Return [x, y] of the center of cell containing provided text 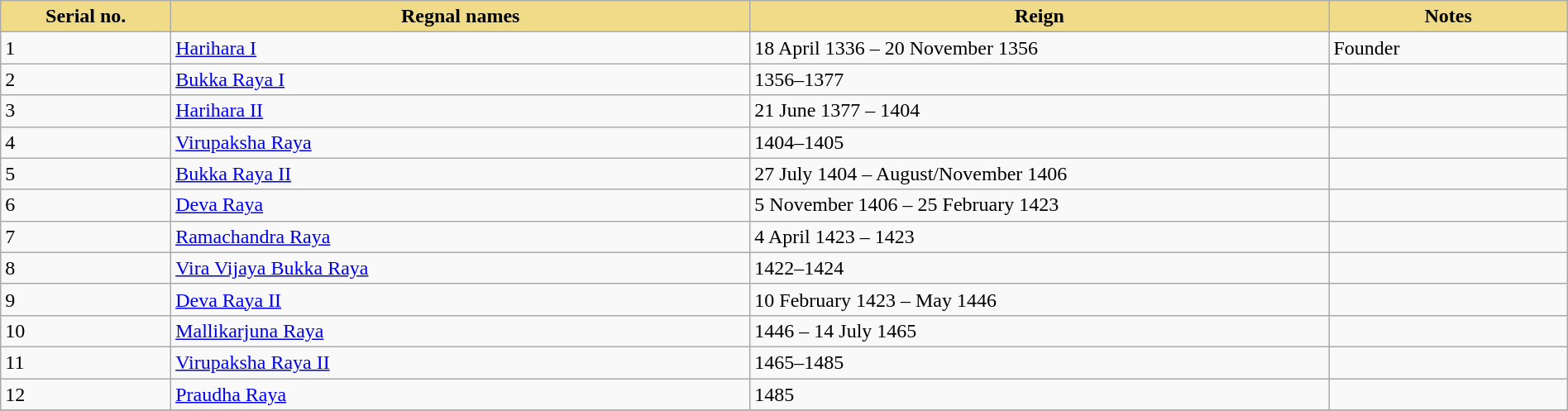
Virupaksha Raya II [461, 362]
9 [86, 299]
3 [86, 111]
Serial no. [86, 17]
Deva Raya II [461, 299]
Bukka Raya I [461, 79]
Founder [1448, 48]
Vira Vijaya Bukka Raya [461, 268]
Ramachandra Raya [461, 237]
6 [86, 205]
10 [86, 331]
Harihara I [461, 48]
7 [86, 237]
Praudha Raya [461, 394]
Virupaksha Raya [461, 142]
5 [86, 174]
Bukka Raya II [461, 174]
1422–1424 [1040, 268]
1465–1485 [1040, 362]
4 April 1423 – 1423 [1040, 237]
5 November 1406 – 25 February 1423 [1040, 205]
11 [86, 362]
1485 [1040, 394]
Reign [1040, 17]
1446 – 14 July 1465 [1040, 331]
2 [86, 79]
8 [86, 268]
Deva Raya [461, 205]
Mallikarjuna Raya [461, 331]
Regnal names [461, 17]
1 [86, 48]
21 June 1377 – 1404 [1040, 111]
1356–1377 [1040, 79]
18 April 1336 – 20 November 1356 [1040, 48]
4 [86, 142]
12 [86, 394]
27 July 1404 – August/November 1406 [1040, 174]
Harihara II [461, 111]
1404–1405 [1040, 142]
Notes [1448, 17]
10 February 1423 – May 1446 [1040, 299]
